Return [X, Y] of the center of cell containing provided text 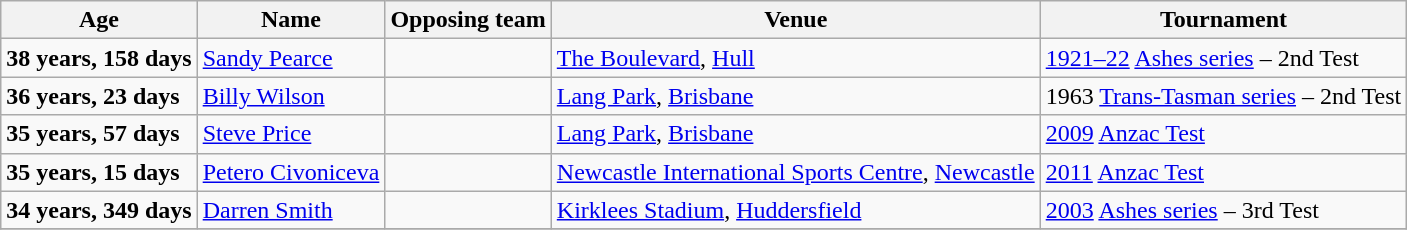
1921–22 Ashes series – 2nd Test [1224, 58]
Petero Civoniceva [291, 172]
Venue [796, 20]
Billy Wilson [291, 96]
2009 Anzac Test [1224, 134]
Age [99, 20]
Opposing team [468, 20]
35 years, 15 days [99, 172]
Tournament [1224, 20]
Sandy Pearce [291, 58]
1963 Trans-Tasman series – 2nd Test [1224, 96]
2011 Anzac Test [1224, 172]
Newcastle International Sports Centre, Newcastle [796, 172]
2003 Ashes series – 3rd Test [1224, 210]
34 years, 349 days [99, 210]
The Boulevard, Hull [796, 58]
Kirklees Stadium, Huddersfield [796, 210]
35 years, 57 days [99, 134]
Steve Price [291, 134]
Darren Smith [291, 210]
36 years, 23 days [99, 96]
Name [291, 20]
38 years, 158 days [99, 58]
